Find where the given text appears and provide that cell's center as (x, y) coordinate. 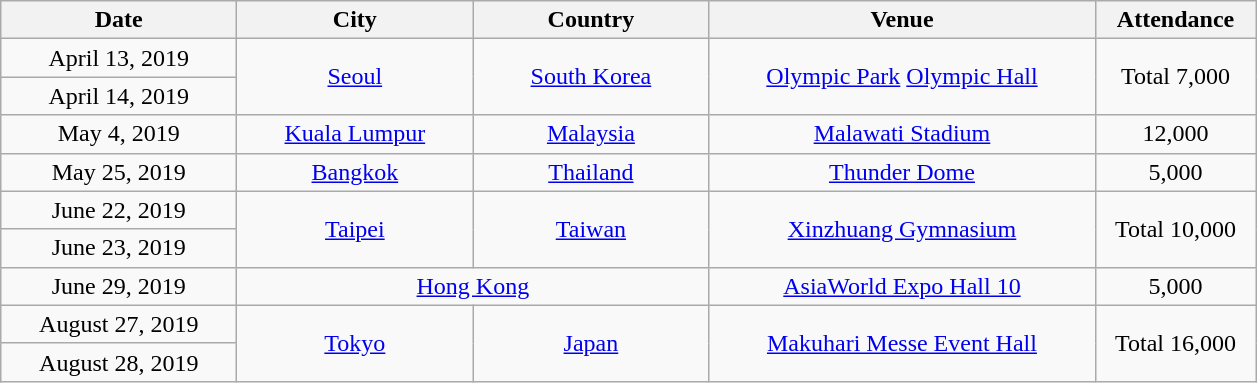
Olympic Park Olympic Hall (902, 77)
Thunder Dome (902, 172)
Japan (591, 343)
Attendance (1176, 20)
Total 16,000 (1176, 343)
August 27, 2019 (119, 324)
AsiaWorld Expo Hall 10 (902, 286)
City (355, 20)
Xinzhuang Gymnasium (902, 229)
May 25, 2019 (119, 172)
Malawati Stadium (902, 134)
Bangkok (355, 172)
Country (591, 20)
June 29, 2019 (119, 286)
Seoul (355, 77)
May 4, 2019 (119, 134)
Taiwan (591, 229)
April 14, 2019 (119, 96)
Tokyo (355, 343)
Thailand (591, 172)
Kuala Lumpur (355, 134)
April 13, 2019 (119, 58)
Taipei (355, 229)
August 28, 2019 (119, 362)
June 23, 2019 (119, 248)
June 22, 2019 (119, 210)
Malaysia (591, 134)
Venue (902, 20)
Date (119, 20)
Total 7,000 (1176, 77)
Hong Kong (473, 286)
12,000 (1176, 134)
South Korea (591, 77)
Total 10,000 (1176, 229)
Makuhari Messe Event Hall (902, 343)
